Scan for the cell matching the given text and deliver its [x, y] coordinate at center. 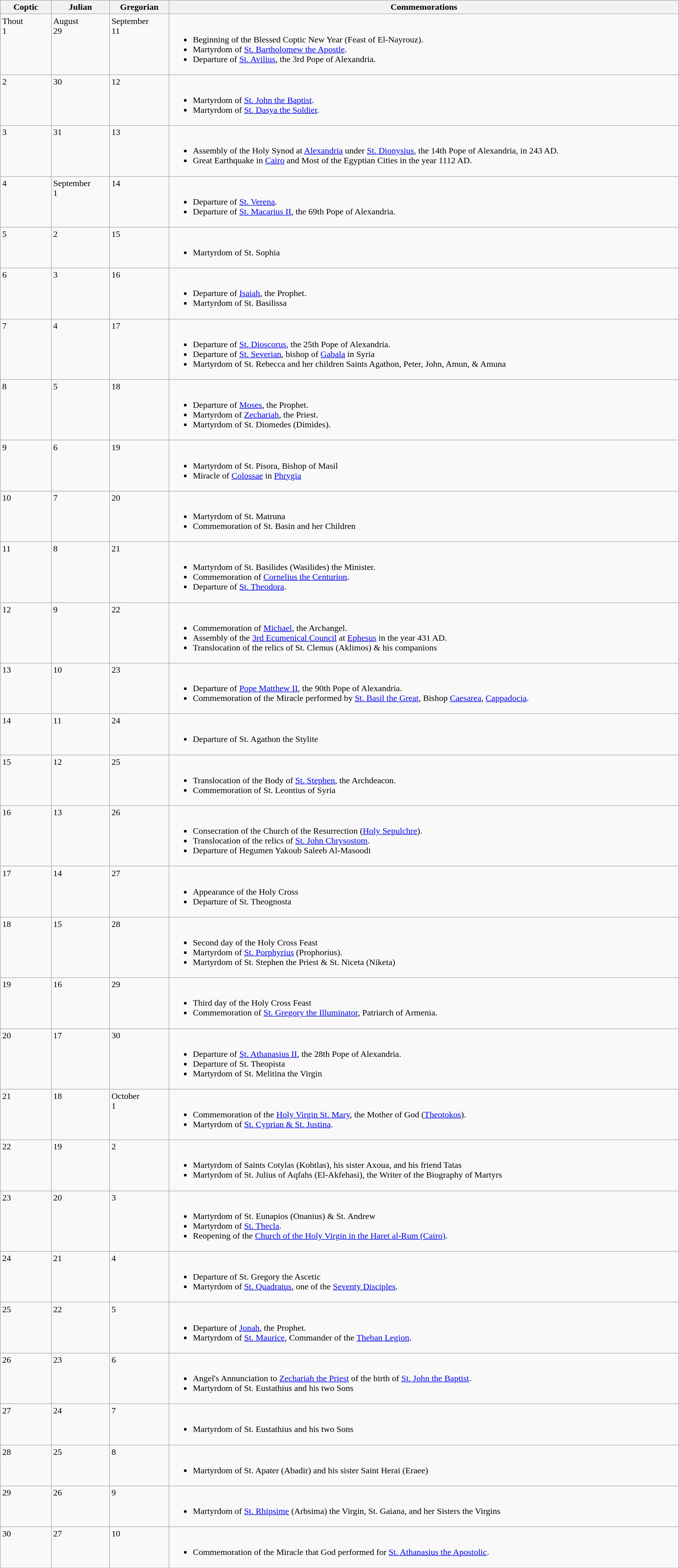
Martyrdom of St. Sophia [424, 247]
Departure of St. Gregory the AsceticMartyrdom of St. Quadratus, one of the Seventy Disciples. [424, 1277]
Departure of St. Athanasius II, the 28th Pope of Alexandria.Departure of St. TheopistaMartyrdom of St. Melitina the Virgin [424, 1059]
September1 [81, 202]
Commemorations [424, 7]
October1 [139, 1115]
Appearance of the Holy CrossDeparture of St. Theognosta [424, 892]
Martyrdom of St. Apater (Abadir) and his sister Saint Herai (Eraee) [424, 1465]
Martyrdom of St. John the Baptist.Martyrdom of St. Dasya the Soldier. [424, 100]
Julian [81, 7]
Departure of Jonah, the Prophet.Martyrdom of St. Maurice, Commander of the Theban Legion. [424, 1327]
Gregorian [139, 7]
Martyrdom of St. Pisora, Bishop of MasilMiracle of Colossae in Phrygia [424, 465]
Third day of the Holy Cross FeastCommemoration of St. Gregory the Illuminator, Patriarch of Armenia. [424, 1003]
Martyrdom of St. Eustathius and his two Sons [424, 1424]
Thout1 [26, 44]
Coptic [26, 7]
Departure of St. Verena.Departure of St. Macarius II, the 69th Pope of Alexandria. [424, 202]
Departure of Isaiah, the Prophet.Martyrdom of St. Basilissa [424, 294]
Departure of St. Agathon the Stylite [424, 734]
Second day of the Holy Cross FeastMartyrdom of St. Porphyrius (Prophorius).Martyrdom of St. Stephen the Priest & St. Niceta (Niketa) [424, 948]
31 [81, 151]
Martyrdom of St. Basilides (Wasilides) the Minister.Commemoration of Cornelius the Centurion.Departure of St. Theodora. [424, 572]
Translocation of the Body of St. Stephen, the Archdeacon.Commemoration of St. Leontius of Syria [424, 780]
Martyrdom of St. Eunapios (Onanius) & St. AndrewMartyrdom of St. Thecla.Reopening of the Church of the Holy Virgin in the Haret al-Rum (Cairo). [424, 1221]
Departure of Moses, the Prophet.Martyrdom of Zechariah, the Priest.Martyrdom of St. Diomedes (Dimides). [424, 410]
Martyrdom of St. MatrunaCommemoration of St. Basin and her Children [424, 516]
Commemoration of the Miracle that God performed for St. Athanasius the Apostolic. [424, 1548]
August29 [81, 44]
Commemoration of the Holy Virgin St. Mary, the Mother of God (Theotokos).Martyrdom of St. Cyprian & St. Justina. [424, 1115]
Angel's Annunciation to Zechariah the Priest of the birth of St. John the Baptist.Martyrdom of St. Eustathius and his two Sons [424, 1378]
September11 [139, 44]
Martyrdom of St. Rhipsime (Arbsima) the Virgin, St. Gaiana, and her Sisters the Virgins [424, 1506]
Departure of Pope Matthew II, the 90th Pope of Alexandria.Commemoration of the Miracle performed by St. Basil the Great, Bishop Caesarea, Cappadocia. [424, 689]
